Capture the cell that displays the provided text and extract its [x, y] central coordinate. 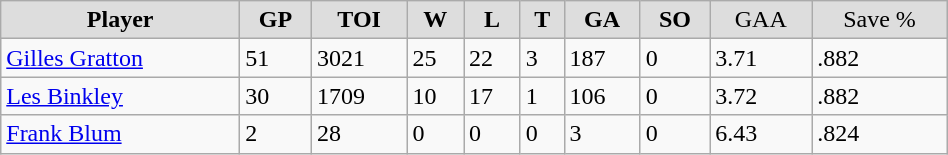
1 [542, 96]
Save % [880, 20]
6.43 [761, 134]
25 [436, 58]
1709 [359, 96]
51 [276, 58]
30 [276, 96]
3021 [359, 58]
Player [120, 20]
SO [675, 20]
L [492, 20]
22 [492, 58]
3.71 [761, 58]
T [542, 20]
106 [602, 96]
3.72 [761, 96]
GP [276, 20]
TOI [359, 20]
Gilles Gratton [120, 58]
Frank Blum [120, 134]
17 [492, 96]
187 [602, 58]
W [436, 20]
28 [359, 134]
2 [276, 134]
10 [436, 96]
GAA [761, 20]
Les Binkley [120, 96]
GA [602, 20]
.824 [880, 134]
